Detect which cell encompasses the target text, then output its (x, y) center coordinate. 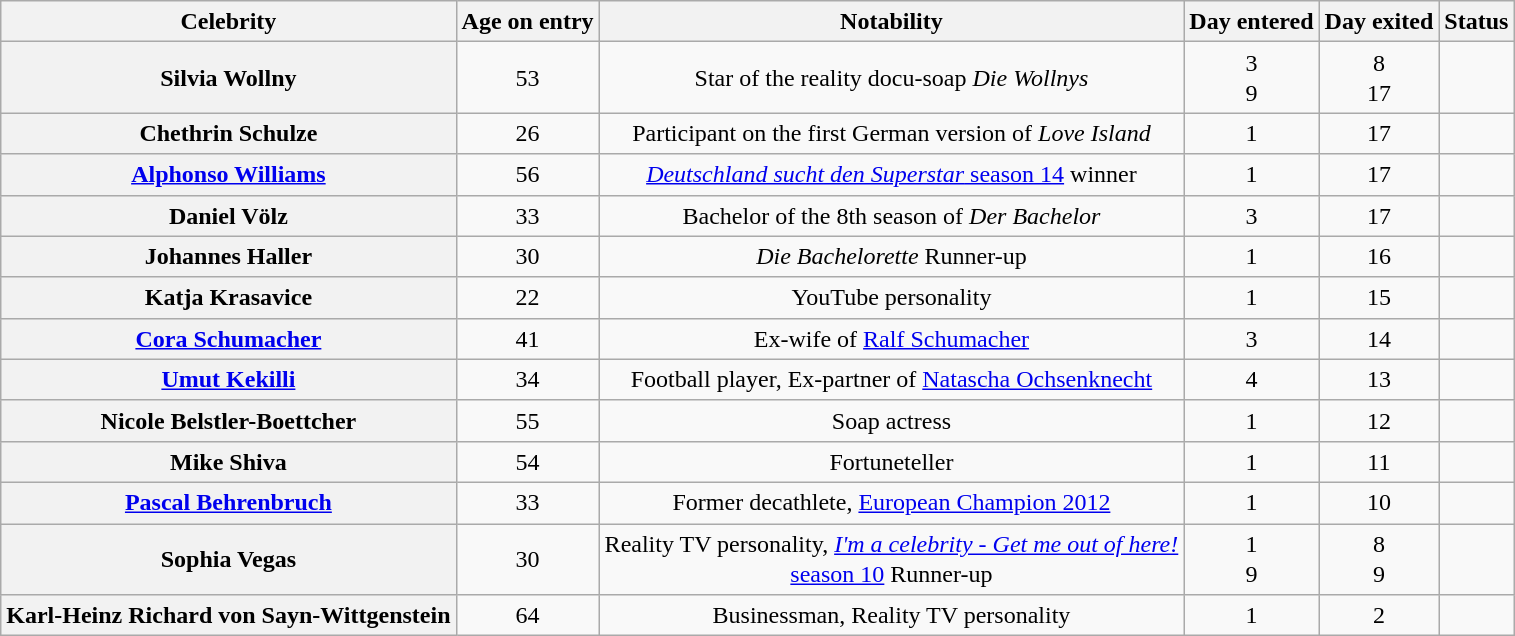
16 (1379, 256)
14 (1379, 338)
YouTube personality (892, 298)
Day entered (1252, 22)
Chethrin Schulze (228, 134)
Reality TV personality, I'm a celebrity - Get me out of here! season 10 Runner-up (892, 560)
26 (528, 134)
Star of the reality docu-soap Die Wollnys (892, 78)
Ex-wife of Ralf Schumacher (892, 338)
Cora Schumacher (228, 338)
Katja Krasavice (228, 298)
Participant on the first German version of Love Island (892, 134)
Celebrity (228, 22)
Former decathlete, European Champion 2012 (892, 502)
Deutschland sucht den Superstar season 14 winner (892, 174)
Day exited (1379, 22)
Businessman, Reality TV personality (892, 616)
Mike Shiva (228, 462)
4 (1252, 380)
89 (1379, 560)
13 (1379, 380)
34 (528, 380)
2 (1379, 616)
Karl-Heinz Richard von Sayn-Wittgenstein (228, 616)
Umut Kekilli (228, 380)
55 (528, 420)
10 (1379, 502)
Die Bachelorette Runner-up (892, 256)
15 (1379, 298)
817 (1379, 78)
Sophia Vegas (228, 560)
39 (1252, 78)
19 (1252, 560)
Johannes Haller (228, 256)
Soap actress (892, 420)
Daniel Völz (228, 216)
53 (528, 78)
22 (528, 298)
Age on entry (528, 22)
Silvia Wollny (228, 78)
12 (1379, 420)
64 (528, 616)
11 (1379, 462)
Nicole Belstler-Boettcher (228, 420)
54 (528, 462)
Pascal Behrenbruch (228, 502)
56 (528, 174)
Status (1476, 22)
Fortuneteller (892, 462)
Notability (892, 22)
Football player, Ex-partner of Natascha Ochsenknecht (892, 380)
Alphonso Williams (228, 174)
Bachelor of the 8th season of Der Bachelor (892, 216)
41 (528, 338)
